Search for the cell housing the specified text and yield its (x, y) center coordinate. 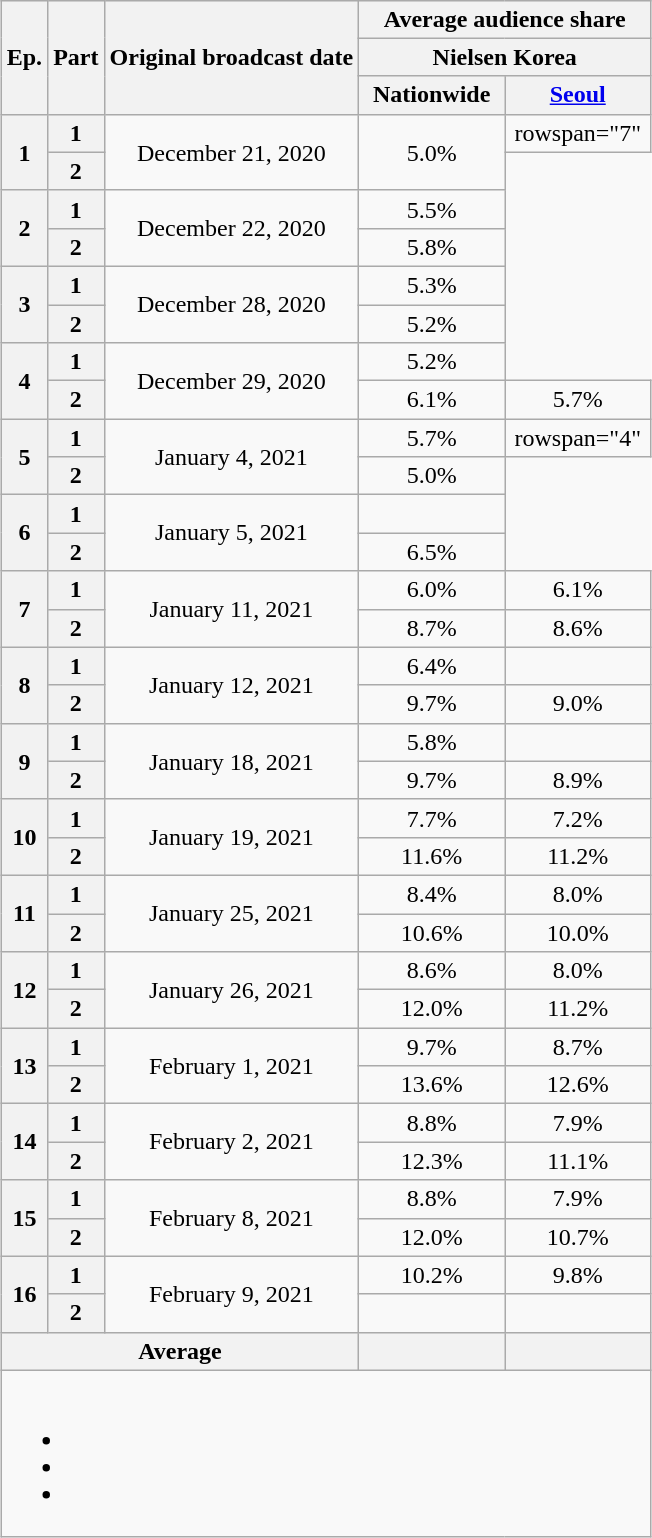
8.9% (578, 780)
6.4% (432, 666)
10 (24, 837)
11.1% (578, 1161)
13.6% (432, 1085)
February 1, 2021 (232, 1066)
December 29, 2020 (232, 381)
7.2% (578, 818)
December 28, 2020 (232, 304)
Seoul (578, 95)
Part (76, 57)
10.6% (432, 933)
15 (24, 1218)
Ep. (24, 57)
7.7% (432, 818)
February 2, 2021 (232, 1142)
January 26, 2021 (232, 990)
12.6% (578, 1085)
12 (24, 990)
rowspan="7" (578, 133)
10.2% (432, 1275)
8.4% (432, 894)
December 22, 2020 (232, 228)
3 (24, 304)
10.7% (578, 1237)
13 (24, 1066)
12.3% (432, 1161)
January 19, 2021 (232, 837)
February 9, 2021 (232, 1294)
Original broadcast date (232, 57)
6.5% (432, 552)
January 4, 2021 (232, 457)
6.0% (432, 590)
9.0% (578, 704)
January 25, 2021 (232, 913)
16 (24, 1294)
9.8% (578, 1275)
January 5, 2021 (232, 533)
7 (24, 609)
January 18, 2021 (232, 761)
5.5% (432, 209)
10.0% (578, 933)
11.6% (432, 856)
14 (24, 1142)
January 12, 2021 (232, 685)
11 (24, 913)
5.3% (432, 285)
rowspan="4" (578, 438)
4 (24, 381)
January 11, 2021 (232, 609)
Average audience share (505, 19)
Average (180, 1351)
Nationwide (432, 95)
6 (24, 533)
Nielsen Korea (505, 57)
December 21, 2020 (232, 152)
February 8, 2021 (232, 1218)
9 (24, 761)
5 (24, 457)
8 (24, 685)
